Detect which cell encompasses the target text, then output its (X, Y) center coordinate. 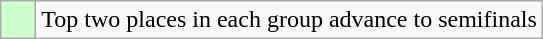
Top two places in each group advance to semifinals (290, 20)
